Output the [X, Y] coordinate of the center of the cell containing the given text.  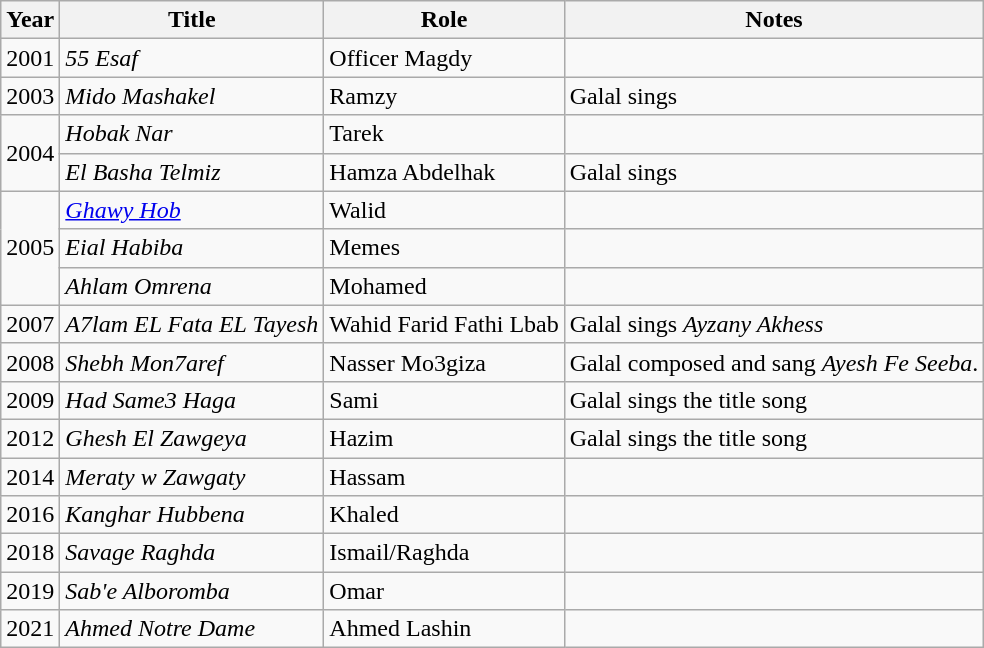
2018 [30, 553]
Meraty w Zawgaty [192, 477]
2009 [30, 400]
2008 [30, 362]
Hamza Abdelhak [444, 172]
Savage Raghda [192, 553]
Omar [444, 591]
Hassam [444, 477]
Mohamed [444, 286]
A7lam EL Fata EL Tayesh [192, 324]
Ahmed Notre Dame [192, 629]
Hobak Nar [192, 134]
2016 [30, 515]
2021 [30, 629]
2014 [30, 477]
Ghawy Hob [192, 210]
2004 [30, 153]
Tarek [444, 134]
2007 [30, 324]
Sab'e Alboromba [192, 591]
Shebh Mon7aref [192, 362]
Title [192, 20]
Mido Mashakel [192, 96]
Notes [774, 20]
Eial Habiba [192, 248]
Wahid Farid Fathi Lbab [444, 324]
Had Same3 Haga [192, 400]
Year [30, 20]
2003 [30, 96]
Sami [444, 400]
Galal sings Ayzany Akhess [774, 324]
Ismail/Raghda [444, 553]
Nasser Mo3giza [444, 362]
Ahmed Lashin [444, 629]
Officer Magdy [444, 58]
2005 [30, 248]
Ahlam Omrena [192, 286]
Galal composed and sang Ayesh Fe Seeba. [774, 362]
Memes [444, 248]
El Basha Telmiz [192, 172]
55 Esaf [192, 58]
Khaled [444, 515]
Role [444, 20]
2001 [30, 58]
Hazim [444, 438]
Ghesh El Zawgeya [192, 438]
2012 [30, 438]
Walid [444, 210]
Ramzy [444, 96]
Kanghar Hubbena [192, 515]
2019 [30, 591]
